Pinpoint the cell where the given text exists, returning its (X, Y) midpoint coordinate. 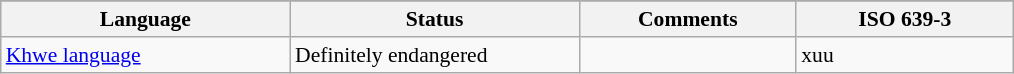
xuu (904, 54)
Status (434, 19)
Khwe language (146, 54)
Definitely endangered (434, 54)
Language (146, 19)
ISO 639-3 (904, 19)
Comments (688, 19)
